Identify which cell holds the provided text, then report its (X, Y) central coordinate. 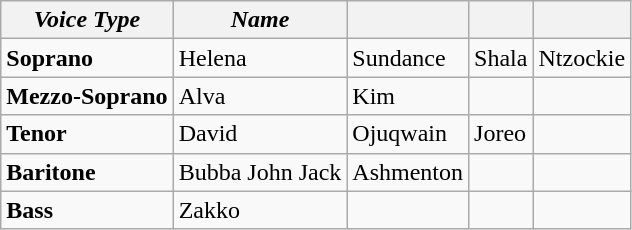
Baritone (87, 172)
Tenor (87, 134)
Bubba John Jack (260, 172)
Joreo (501, 134)
Sundance (408, 58)
Voice Type (87, 20)
Zakko (260, 210)
Ashmenton (408, 172)
Ntzockie (582, 58)
Ojuqwain (408, 134)
Helena (260, 58)
Kim (408, 96)
Name (260, 20)
David (260, 134)
Shala (501, 58)
Bass (87, 210)
Soprano (87, 58)
Alva (260, 96)
Mezzo-Soprano (87, 96)
